For the text-containing cell, return its midpoint in (X, Y) coordinate format. 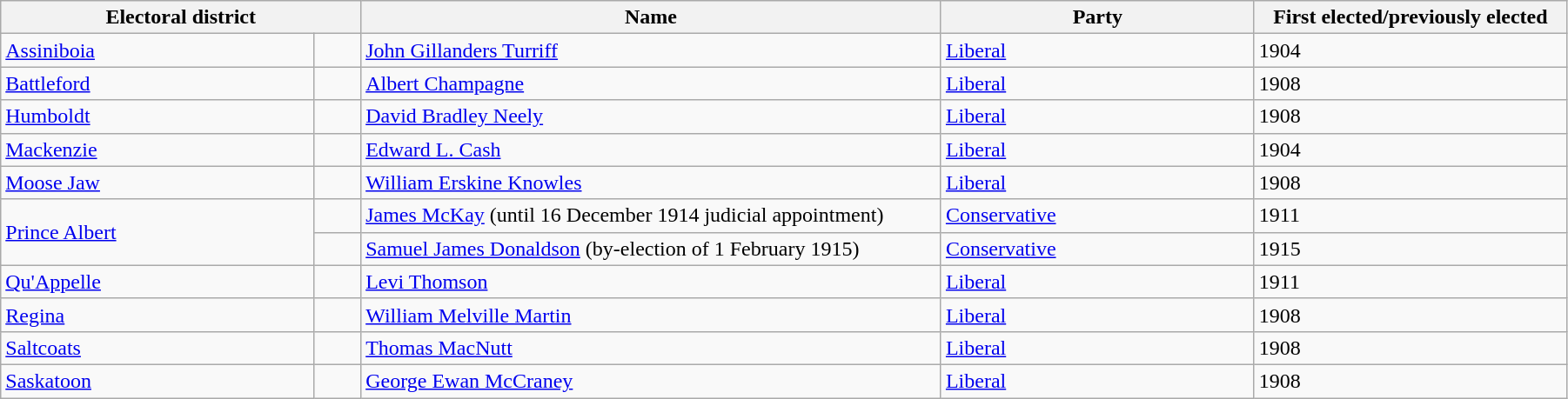
Party (1097, 17)
Saltcoats (157, 348)
First elected/previously elected (1410, 17)
Regina (157, 315)
William Melville Martin (651, 315)
Moose Jaw (157, 183)
Samuel James Donaldson (by-election of 1 February 1915) (651, 249)
Prince Albert (157, 232)
Mackenzie (157, 150)
James McKay (until 16 December 1914 judicial appointment) (651, 216)
Humboldt (157, 116)
1915 (1410, 249)
John Gillanders Turriff (651, 50)
Assiniboia (157, 50)
Thomas MacNutt (651, 348)
Edward L. Cash (651, 150)
Qu'Appelle (157, 282)
William Erskine Knowles (651, 183)
Saskatoon (157, 381)
David Bradley Neely (651, 116)
Albert Champagne (651, 83)
Name (651, 17)
Battleford (157, 83)
Levi Thomson (651, 282)
George Ewan McCraney (651, 381)
Electoral district (181, 17)
